Detect which cell encompasses the target text, then output its (X, Y) center coordinate. 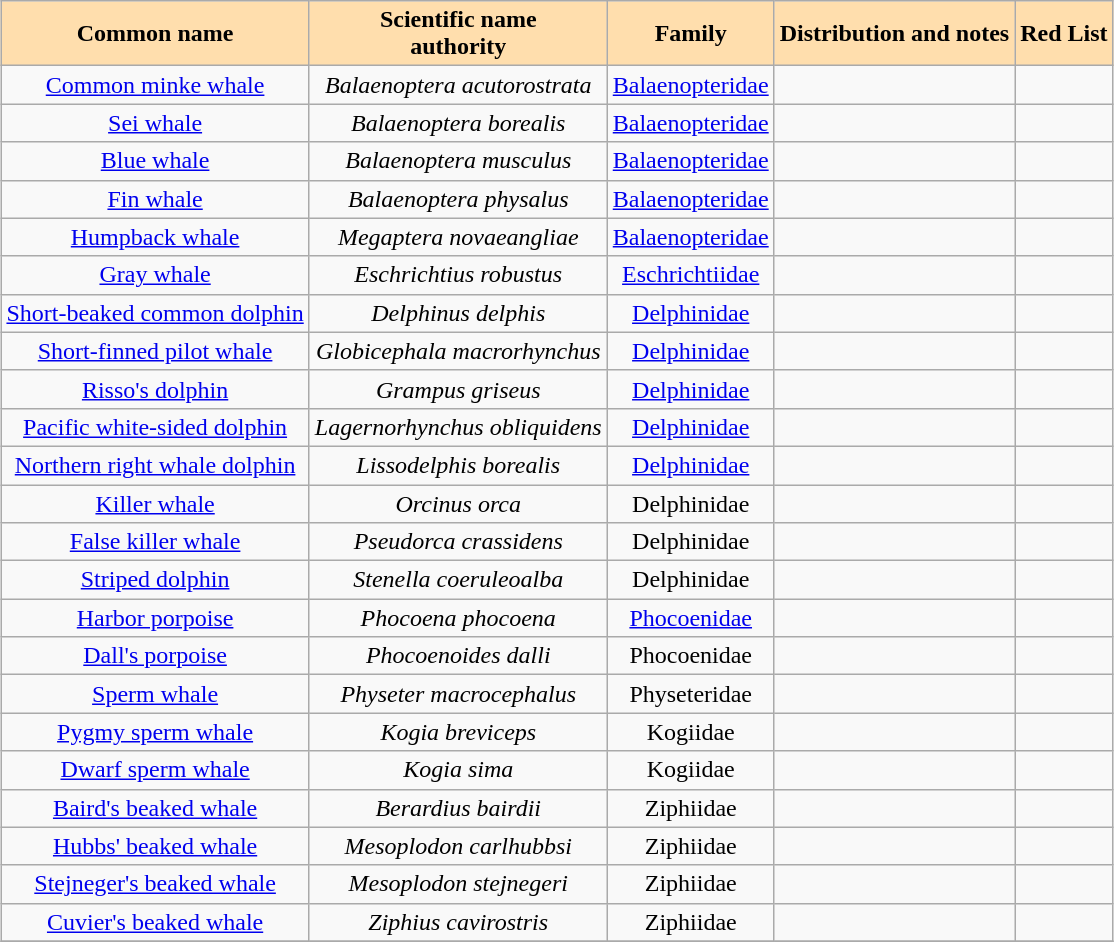
Grampus griseus (458, 389)
Balaenoptera physalus (458, 199)
Pseudorca crassidens (458, 542)
Family (690, 34)
Hubbs' beaked whale (155, 846)
Common minke whale (155, 85)
Humpback whale (155, 237)
Pygmy sperm whale (155, 732)
Delphinus delphis (458, 313)
Berardius bairdii (458, 808)
Scientific nameauthority (458, 34)
Eschrichtiidae (690, 275)
Stenella coeruleoalba (458, 580)
Fin whale (155, 199)
Balaenoptera musculus (458, 161)
Megaptera novaeangliae (458, 237)
Sperm whale (155, 694)
Killer whale (155, 503)
Physeter macrocephalus (458, 694)
Balaenoptera acutorostrata (458, 85)
Dall's porpoise (155, 656)
Pacific white-sided dolphin (155, 427)
Mesoplodon carlhubbsi (458, 846)
Kogia breviceps (458, 732)
Orcinus orca (458, 503)
Ziphius cavirostris (458, 922)
Blue whale (155, 161)
Phocoenoides dalli (458, 656)
Distribution and notes (894, 34)
Physeteridae (690, 694)
Striped dolphin (155, 580)
Stejneger's beaked whale (155, 884)
Sei whale (155, 123)
Lissodelphis borealis (458, 465)
Mesoplodon stejnegeri (458, 884)
Globicephala macrorhynchus (458, 351)
Harbor porpoise (155, 618)
Lagernorhynchus obliquidens (458, 427)
Gray whale (155, 275)
Baird's beaked whale (155, 808)
Phocoena phocoena (458, 618)
Short-beaked common dolphin (155, 313)
Eschrichtius robustus (458, 275)
Cuvier's beaked whale (155, 922)
Dwarf sperm whale (155, 770)
Kogia sima (458, 770)
False killer whale (155, 542)
Risso's dolphin (155, 389)
Northern right whale dolphin (155, 465)
Red List (1064, 34)
Short-finned pilot whale (155, 351)
Balaenoptera borealis (458, 123)
Common name (155, 34)
